Determine the [X, Y] coordinate at the center of the cell enclosing the given text.  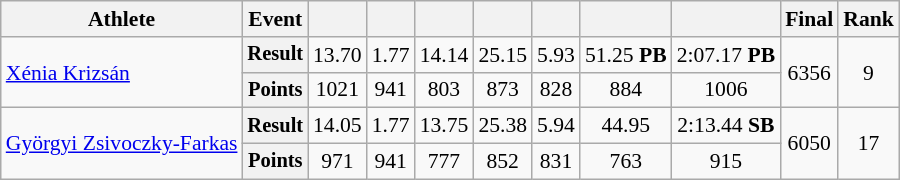
777 [444, 162]
14.14 [444, 55]
13.75 [444, 126]
2:13.44 SB [726, 126]
831 [556, 162]
5.94 [556, 126]
14.05 [338, 126]
1006 [726, 90]
971 [338, 162]
6356 [809, 72]
25.15 [502, 55]
13.70 [338, 55]
803 [444, 90]
2:07.17 PB [726, 55]
884 [626, 90]
25.38 [502, 126]
828 [556, 90]
6050 [809, 144]
852 [502, 162]
17 [868, 144]
763 [626, 162]
9 [868, 72]
Györgyi Zsivoczky-Farkas [122, 144]
5.93 [556, 55]
Event [275, 19]
Athlete [122, 19]
1021 [338, 90]
44.95 [626, 126]
51.25 PB [626, 55]
Rank [868, 19]
Final [809, 19]
873 [502, 90]
Xénia Krizsán [122, 72]
915 [726, 162]
